Find where the given text appears and provide that cell's center as [X, Y] coordinate. 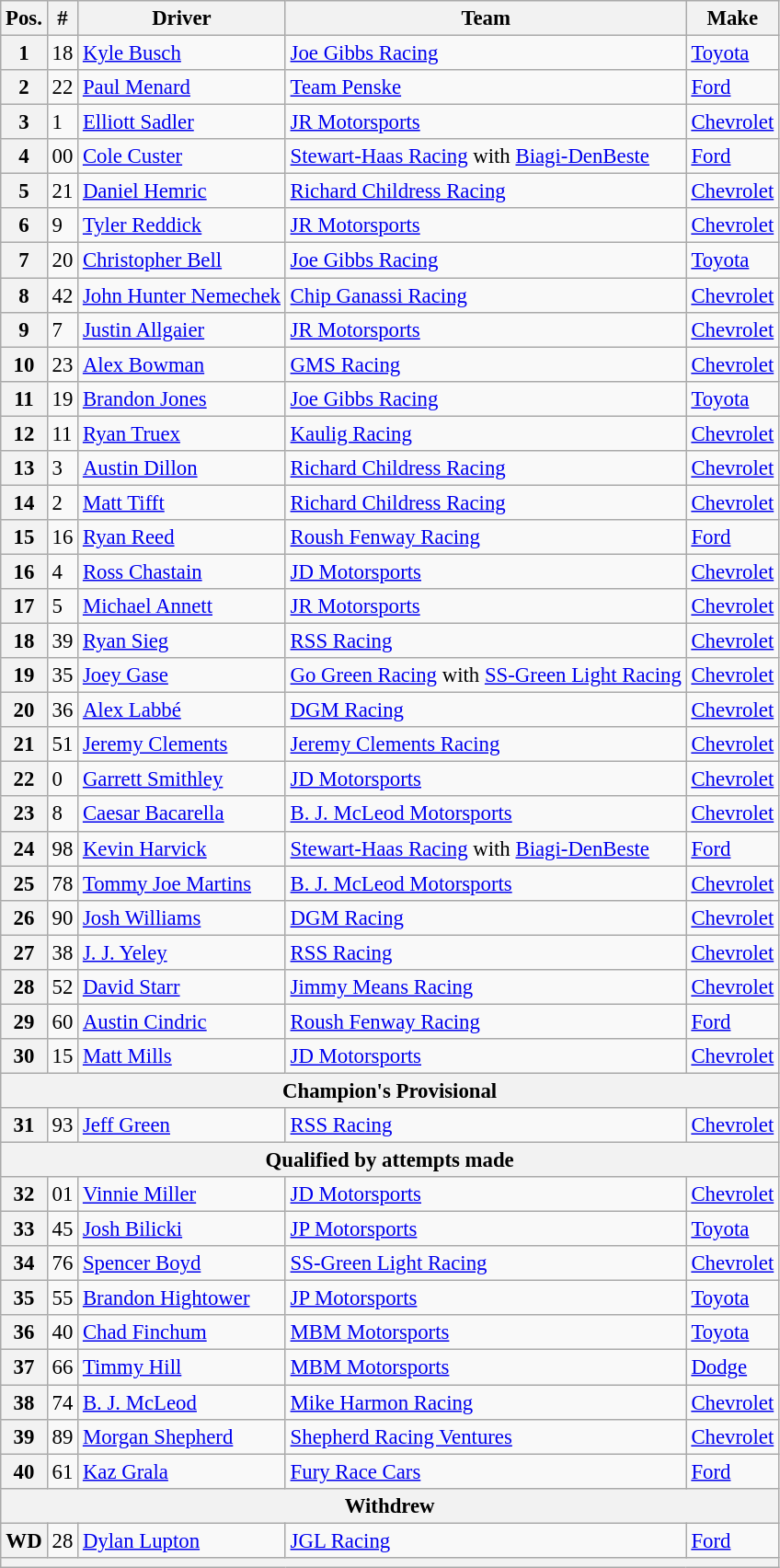
Jeremy Clements [182, 744]
Chad Finchum [182, 1333]
76 [63, 1263]
60 [63, 1021]
Kaz Grala [182, 1471]
Tyler Reddick [182, 225]
Team Penske [486, 87]
Timmy Hill [182, 1367]
27 [24, 952]
Qualified by attempts made [390, 1160]
Daniel Hemric [182, 191]
J. J. Yeley [182, 952]
12 [24, 433]
33 [24, 1229]
David Starr [182, 987]
Spencer Boyd [182, 1263]
WD [24, 1540]
Matt Mills [182, 1056]
John Hunter Nemechek [182, 295]
01 [63, 1194]
Josh Williams [182, 917]
Alex Labbé [182, 710]
Champion's Provisional [390, 1090]
Joey Gase [182, 675]
GMS Racing [486, 364]
45 [63, 1229]
Chip Ganassi Racing [486, 295]
Driver [182, 18]
Pos. [24, 18]
Ross Chastain [182, 571]
Kaulig Racing [486, 433]
Make [732, 18]
55 [63, 1298]
JGL Racing [486, 1540]
Team [486, 18]
Withdrew [390, 1505]
98 [63, 848]
Brandon Jones [182, 398]
Matt Tifft [182, 502]
Justin Allgaier [182, 329]
Jeff Green [182, 1125]
24 [24, 848]
17 [24, 606]
# [63, 18]
Vinnie Miller [182, 1194]
Jimmy Means Racing [486, 987]
25 [24, 883]
26 [24, 917]
Caesar Bacarella [182, 814]
Cole Custer [182, 156]
Alex Bowman [182, 364]
Austin Cindric [182, 1021]
Michael Annett [182, 606]
13 [24, 468]
52 [63, 987]
31 [24, 1125]
14 [24, 502]
29 [24, 1021]
78 [63, 883]
74 [63, 1402]
10 [24, 364]
Morgan Shepherd [182, 1436]
Shepherd Racing Ventures [486, 1436]
Jeremy Clements Racing [486, 744]
34 [24, 1263]
Brandon Hightower [182, 1298]
30 [24, 1056]
51 [63, 744]
93 [63, 1125]
Josh Bilicki [182, 1229]
6 [24, 225]
42 [63, 295]
Garrett Smithley [182, 779]
SS-Green Light Racing [486, 1263]
Kyle Busch [182, 53]
0 [63, 779]
Fury Race Cars [486, 1471]
Go Green Racing with SS-Green Light Racing [486, 675]
Ryan Reed [182, 537]
89 [63, 1436]
Dodge [732, 1367]
Austin Dillon [182, 468]
66 [63, 1367]
Mike Harmon Racing [486, 1402]
Ryan Sieg [182, 641]
Kevin Harvick [182, 848]
90 [63, 917]
Paul Menard [182, 87]
00 [63, 156]
37 [24, 1367]
B. J. McLeod [182, 1402]
Christopher Bell [182, 260]
Tommy Joe Martins [182, 883]
Ryan Truex [182, 433]
61 [63, 1471]
Elliott Sadler [182, 122]
Dylan Lupton [182, 1540]
32 [24, 1194]
